Capture the cell that displays the provided text and extract its [x, y] central coordinate. 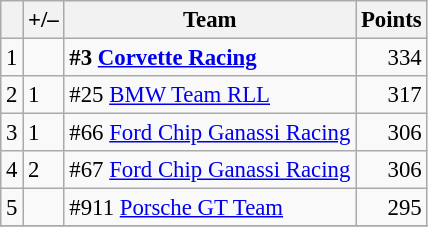
#66 Ford Chip Ganassi Racing [210, 133]
334 [392, 58]
#3 Corvette Racing [210, 58]
5 [12, 208]
4 [12, 170]
#67 Ford Chip Ganassi Racing [210, 170]
295 [392, 208]
Points [392, 20]
317 [392, 95]
#911 Porsche GT Team [210, 208]
+/– [44, 20]
#25 BMW Team RLL [210, 95]
3 [12, 133]
Team [210, 20]
